For the text-containing cell, return its midpoint in [X, Y] coordinate format. 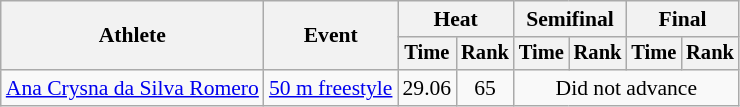
50 m freestyle [331, 88]
Ana Crysna da Silva Romero [132, 88]
Athlete [132, 36]
Semifinal [570, 19]
Final [682, 19]
29.06 [428, 88]
Did not advance [626, 88]
Heat [456, 19]
Event [331, 36]
65 [485, 88]
